Output the (x, y) coordinate of the center of the cell containing the given text.  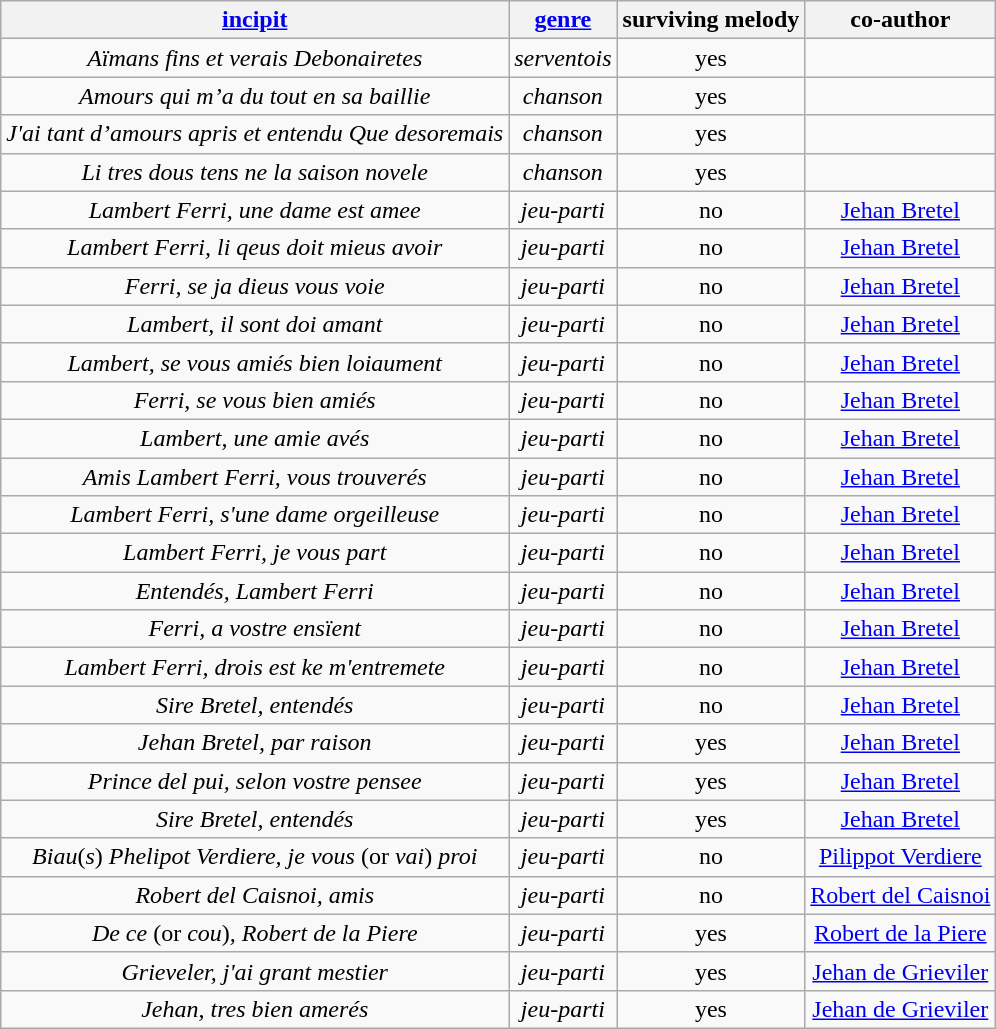
Grieveler, j'ai grant mestier (255, 971)
Lambert, se vous amiés bien loiaument (255, 362)
Lambert, une amie avés (255, 438)
serventois (563, 58)
Robert de la Piere (900, 933)
Biau(s) Phelipot Verdiere, je vous (or vai) proi (255, 857)
surviving melody (711, 20)
Amours qui m’a du tout en sa baillie (255, 96)
Aïmans fins et verais Debonairetes (255, 58)
Amis Lambert Ferri, vous trouverés (255, 477)
Jehan Bretel, par raison (255, 743)
co-author (900, 20)
incipit (255, 20)
J'ai tant d’amours apris et entendu Que desoremais (255, 134)
genre (563, 20)
Li tres dous tens ne la saison novele (255, 172)
Lambert Ferri, une dame est amee (255, 210)
Ferri, a vostre ensïent (255, 629)
Lambert, il sont doi amant (255, 324)
Robert del Caisnoi, amis (255, 895)
Lambert Ferri, je vous part (255, 553)
Prince del pui, selon vostre pensee (255, 781)
Robert del Caisnoi (900, 895)
De ce (or cou), Robert de la Piere (255, 933)
Jehan, tres bien amerés (255, 1009)
Lambert Ferri, li qeus doit mieus avoir (255, 248)
Ferri, se vous bien amiés (255, 400)
Lambert Ferri, drois est ke m'entremete (255, 667)
Entendés, Lambert Ferri (255, 591)
Ferri, se ja dieus vous voie (255, 286)
Lambert Ferri, s'une dame orgeilleuse (255, 515)
Pilippot Verdiere (900, 857)
